Identify which cell holds the provided text, then report its (x, y) central coordinate. 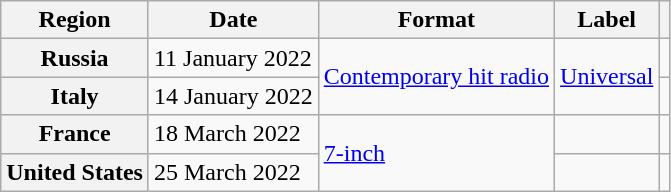
Contemporary hit radio (436, 77)
Format (436, 20)
Universal (607, 77)
14 January 2022 (233, 96)
Date (233, 20)
11 January 2022 (233, 58)
Russia (75, 58)
France (75, 134)
Label (607, 20)
7-inch (436, 153)
25 March 2022 (233, 172)
United States (75, 172)
Italy (75, 96)
18 March 2022 (233, 134)
Region (75, 20)
